For the text-containing cell, return its midpoint in (x, y) coordinate format. 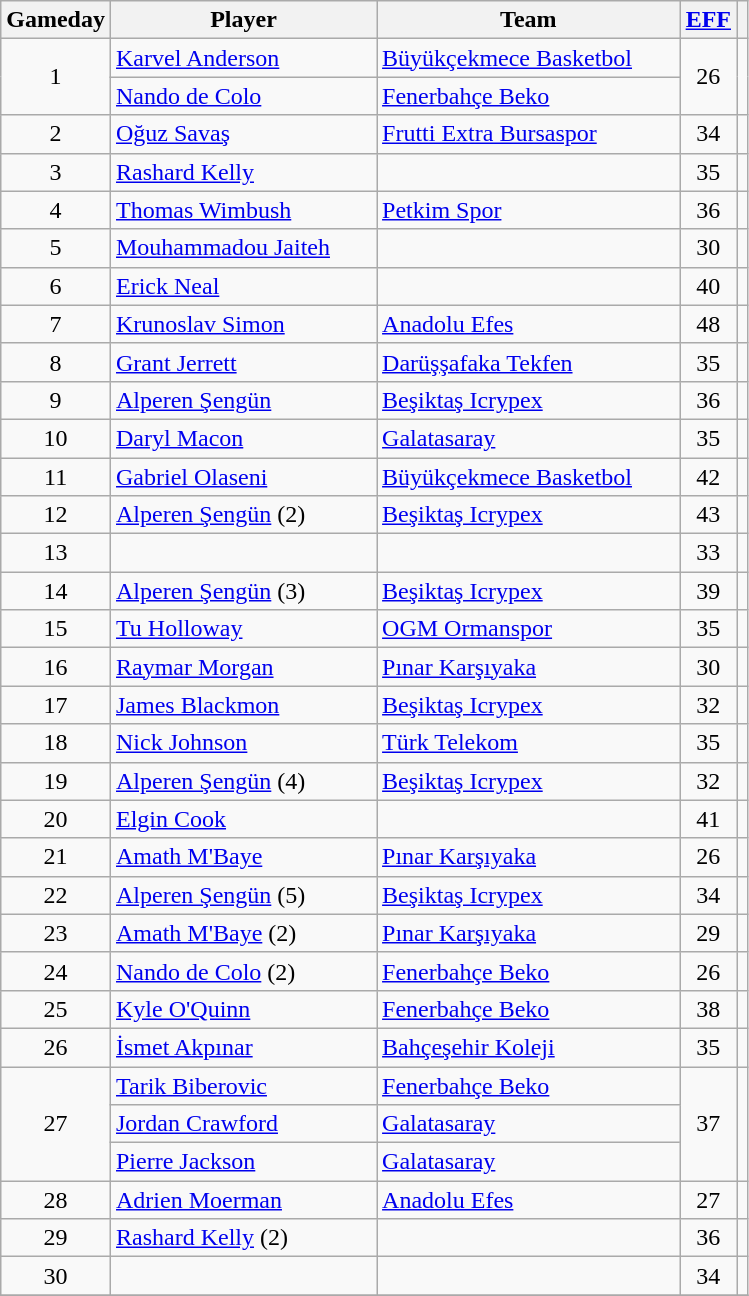
Amath M'Baye (243, 857)
37 (708, 1123)
28 (56, 1200)
OGM Ormanspor (529, 629)
Nick Johnson (243, 743)
21 (56, 857)
24 (56, 971)
42 (708, 477)
7 (56, 324)
39 (708, 591)
Amath M'Baye (2) (243, 933)
Erick Neal (243, 286)
Krunoslav Simon (243, 324)
James Blackmon (243, 705)
Nando de Colo (243, 96)
22 (56, 895)
Rashard Kelly (243, 172)
Alperen Şengün (4) (243, 781)
4 (56, 210)
Thomas Wimbush (243, 210)
Team (529, 20)
48 (708, 324)
Grant Jerrett (243, 362)
Petkim Spor (529, 210)
13 (56, 553)
43 (708, 515)
Nando de Colo (2) (243, 971)
41 (708, 819)
Tu Holloway (243, 629)
20 (56, 819)
Bahçeşehir Koleji (529, 1047)
9 (56, 400)
Frutti Extra Bursaspor (529, 134)
38 (708, 1009)
18 (56, 743)
11 (56, 477)
16 (56, 667)
Oğuz Savaş (243, 134)
33 (708, 553)
Rashard Kelly (2) (243, 1238)
Türk Telekom (529, 743)
Alperen Şengün (243, 400)
1 (56, 77)
Raymar Morgan (243, 667)
17 (56, 705)
Alperen Şengün (3) (243, 591)
3 (56, 172)
10 (56, 438)
19 (56, 781)
25 (56, 1009)
5 (56, 248)
15 (56, 629)
Elgin Cook (243, 819)
Daryl Macon (243, 438)
Mouhammadou Jaiteh (243, 248)
6 (56, 286)
Adrien Moerman (243, 1200)
8 (56, 362)
Tarik Biberovic (243, 1085)
Kyle O'Quinn (243, 1009)
Gabriel Olaseni (243, 477)
40 (708, 286)
İsmet Akpınar (243, 1047)
Gameday (56, 20)
Alperen Şengün (5) (243, 895)
12 (56, 515)
Jordan Crawford (243, 1124)
Alperen Şengün (2) (243, 515)
14 (56, 591)
Pierre Jackson (243, 1162)
Karvel Anderson (243, 58)
Player (243, 20)
2 (56, 134)
23 (56, 933)
EFF (708, 20)
Darüşşafaka Tekfen (529, 362)
